Scan for the cell matching the given text and deliver its (X, Y) coordinate at center. 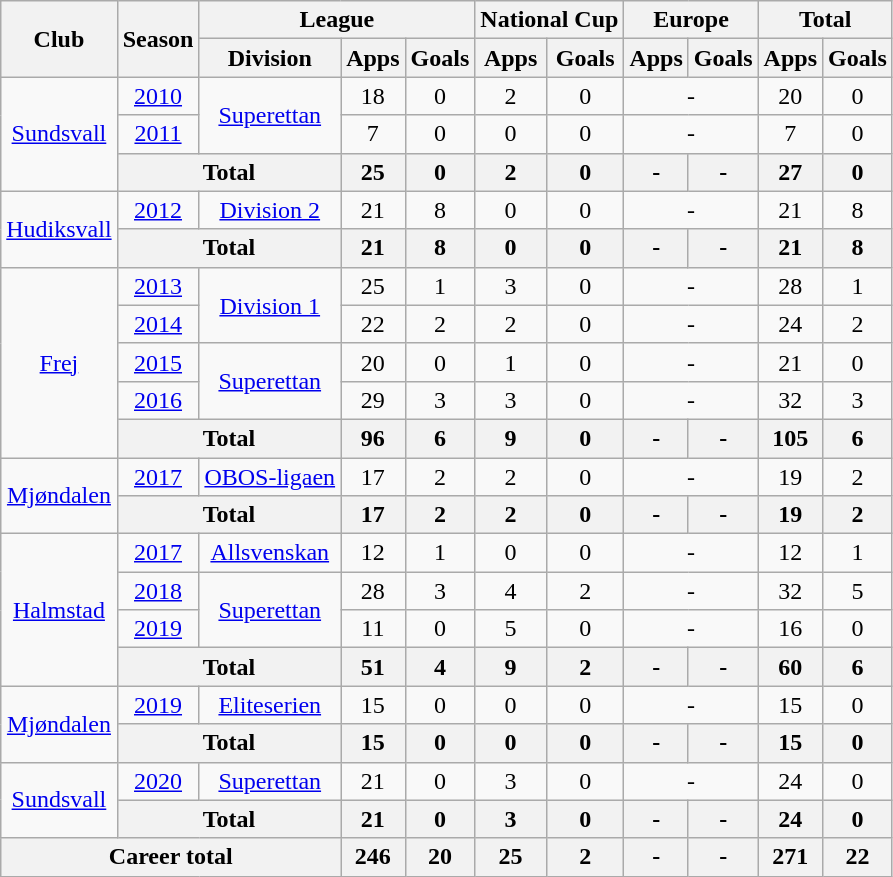
OBOS-ligaen (270, 477)
Frej (59, 362)
League (337, 20)
Season (158, 39)
271 (790, 857)
246 (373, 857)
2011 (158, 134)
2012 (158, 210)
Halmstad (59, 610)
29 (373, 400)
2014 (158, 324)
2016 (158, 400)
2010 (158, 96)
96 (373, 438)
Division 2 (270, 210)
Hudiksvall (59, 229)
27 (790, 172)
Club (59, 39)
18 (373, 96)
2013 (158, 286)
2015 (158, 362)
16 (790, 629)
Europe (691, 20)
60 (790, 667)
Eliteserien (270, 705)
Allsvenskan (270, 553)
105 (790, 438)
Division 1 (270, 305)
2018 (158, 591)
11 (373, 629)
Career total (171, 857)
51 (373, 667)
2020 (158, 781)
National Cup (550, 20)
Division (270, 58)
